Detect which cell encompasses the target text, then output its [x, y] center coordinate. 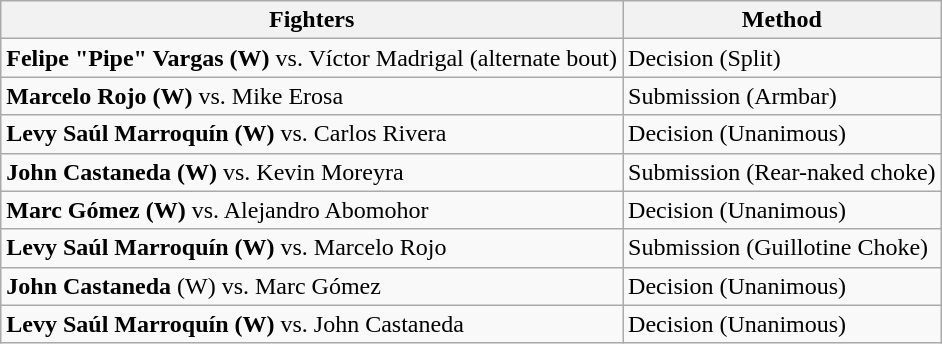
Submission (Guillotine Choke) [782, 248]
Levy Saúl Marroquín (W) vs. Carlos Rivera [312, 134]
Levy Saúl Marroquín (W) vs. Marcelo Rojo [312, 248]
Decision (Split) [782, 58]
Fighters [312, 20]
Method [782, 20]
John Castaneda (W) vs. Kevin Moreyra [312, 172]
Submission (Armbar) [782, 96]
Levy Saúl Marroquín (W) vs. John Castaneda [312, 324]
John Castaneda (W) vs. Marc Gómez [312, 286]
Marcelo Rojo (W) vs. Mike Erosa [312, 96]
Marc Gómez (W) vs. Alejandro Abomohor [312, 210]
Submission (Rear-naked choke) [782, 172]
Felipe "Pipe" Vargas (W) vs. Víctor Madrigal (alternate bout) [312, 58]
